Determine the (x, y) coordinate at the center of the cell enclosing the given text.  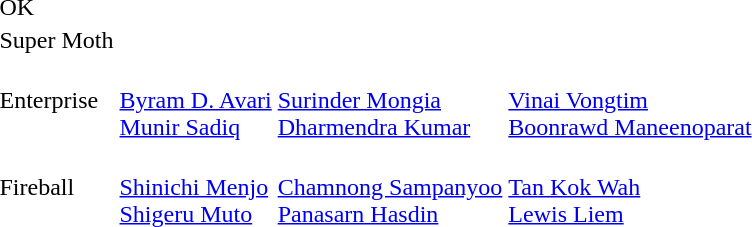
Byram D. AvariMunir Sadiq (196, 100)
Surinder MongiaDharmendra Kumar (390, 100)
